Detect which cell encompasses the target text, then output its (X, Y) center coordinate. 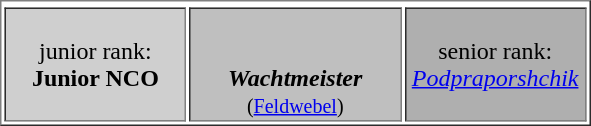
senior rank:Podpraporshchik (495, 65)
Wachtmeister(Feldwebel) (295, 65)
junior rank:Junior NCO (95, 65)
